Scan for the cell matching the given text and deliver its [x, y] coordinate at center. 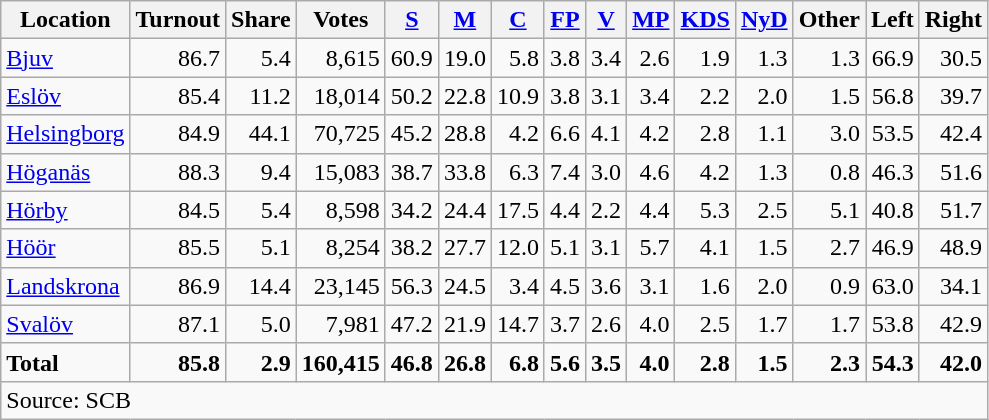
4.5 [564, 286]
50.2 [412, 96]
27.7 [464, 248]
Total [66, 362]
24.4 [464, 210]
42.9 [953, 324]
KDS [705, 20]
14.7 [518, 324]
34.2 [412, 210]
40.8 [893, 210]
S [412, 20]
39.7 [953, 96]
84.5 [178, 210]
M [464, 20]
2.7 [829, 248]
46.8 [412, 362]
8,615 [340, 58]
23,145 [340, 286]
5.3 [705, 210]
Hörby [66, 210]
42.4 [953, 134]
10.9 [518, 96]
54.3 [893, 362]
Location [66, 20]
NyD [764, 20]
12.0 [518, 248]
Right [953, 20]
5.7 [651, 248]
0.9 [829, 286]
46.3 [893, 172]
6.8 [518, 362]
5.8 [518, 58]
11.2 [262, 96]
7,981 [340, 324]
6.6 [564, 134]
V [606, 20]
FP [564, 20]
53.8 [893, 324]
2.3 [829, 362]
Other [829, 20]
3.5 [606, 362]
3.6 [606, 286]
9.4 [262, 172]
47.2 [412, 324]
60.9 [412, 58]
5.0 [262, 324]
63.0 [893, 286]
51.7 [953, 210]
86.7 [178, 58]
Bjuv [66, 58]
86.9 [178, 286]
38.7 [412, 172]
85.5 [178, 248]
85.8 [178, 362]
28.8 [464, 134]
160,415 [340, 362]
1.6 [705, 286]
45.2 [412, 134]
44.1 [262, 134]
26.8 [464, 362]
Höör [66, 248]
87.1 [178, 324]
85.4 [178, 96]
Votes [340, 20]
2.9 [262, 362]
Höganäs [66, 172]
56.8 [893, 96]
Eslöv [66, 96]
Helsingborg [66, 134]
51.6 [953, 172]
84.9 [178, 134]
15,083 [340, 172]
24.5 [464, 286]
4.6 [651, 172]
Turnout [178, 20]
34.1 [953, 286]
56.3 [412, 286]
Left [893, 20]
42.0 [953, 362]
6.3 [518, 172]
0.8 [829, 172]
8,598 [340, 210]
30.5 [953, 58]
19.0 [464, 58]
Share [262, 20]
Svalöv [66, 324]
70,725 [340, 134]
14.4 [262, 286]
18,014 [340, 96]
22.8 [464, 96]
38.2 [412, 248]
17.5 [518, 210]
46.9 [893, 248]
88.3 [178, 172]
5.6 [564, 362]
C [518, 20]
7.4 [564, 172]
53.5 [893, 134]
48.9 [953, 248]
8,254 [340, 248]
Source: SCB [494, 400]
66.9 [893, 58]
3.7 [564, 324]
Landskrona [66, 286]
33.8 [464, 172]
1.9 [705, 58]
21.9 [464, 324]
1.1 [764, 134]
MP [651, 20]
